Return the (X, Y) coordinate for the center point of the cell that contains the specified text.  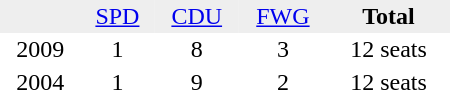
CDU (197, 16)
1 (117, 50)
Total (388, 16)
SPD (117, 16)
12 seats (388, 50)
FWG (283, 16)
3 (283, 50)
8 (197, 50)
2009 (40, 50)
